Pinpoint the cell where the given text exists, returning its (X, Y) midpoint coordinate. 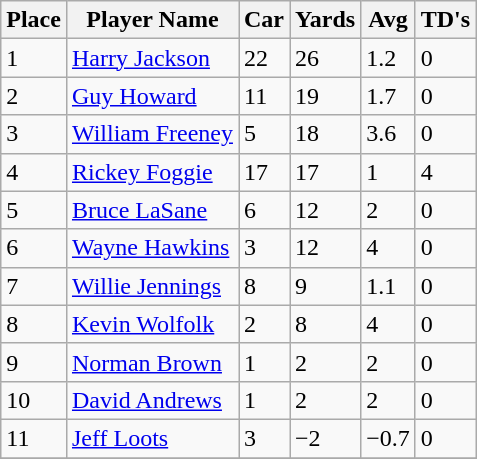
Harry Jackson (152, 58)
Player Name (152, 20)
1.1 (388, 286)
William Freeney (152, 134)
Jeff Loots (152, 438)
−0.7 (388, 438)
22 (264, 58)
Avg (388, 20)
−2 (326, 438)
Place (34, 20)
1.7 (388, 96)
Bruce LaSane (152, 210)
7 (34, 286)
Rickey Foggie (152, 172)
19 (326, 96)
TD's (445, 20)
Guy Howard (152, 96)
Yards (326, 20)
Car (264, 20)
Willie Jennings (152, 286)
26 (326, 58)
1.2 (388, 58)
Wayne Hawkins (152, 248)
3.6 (388, 134)
Norman Brown (152, 362)
18 (326, 134)
10 (34, 400)
Kevin Wolfolk (152, 324)
David Andrews (152, 400)
